Return [x, y] of the center of cell containing provided text 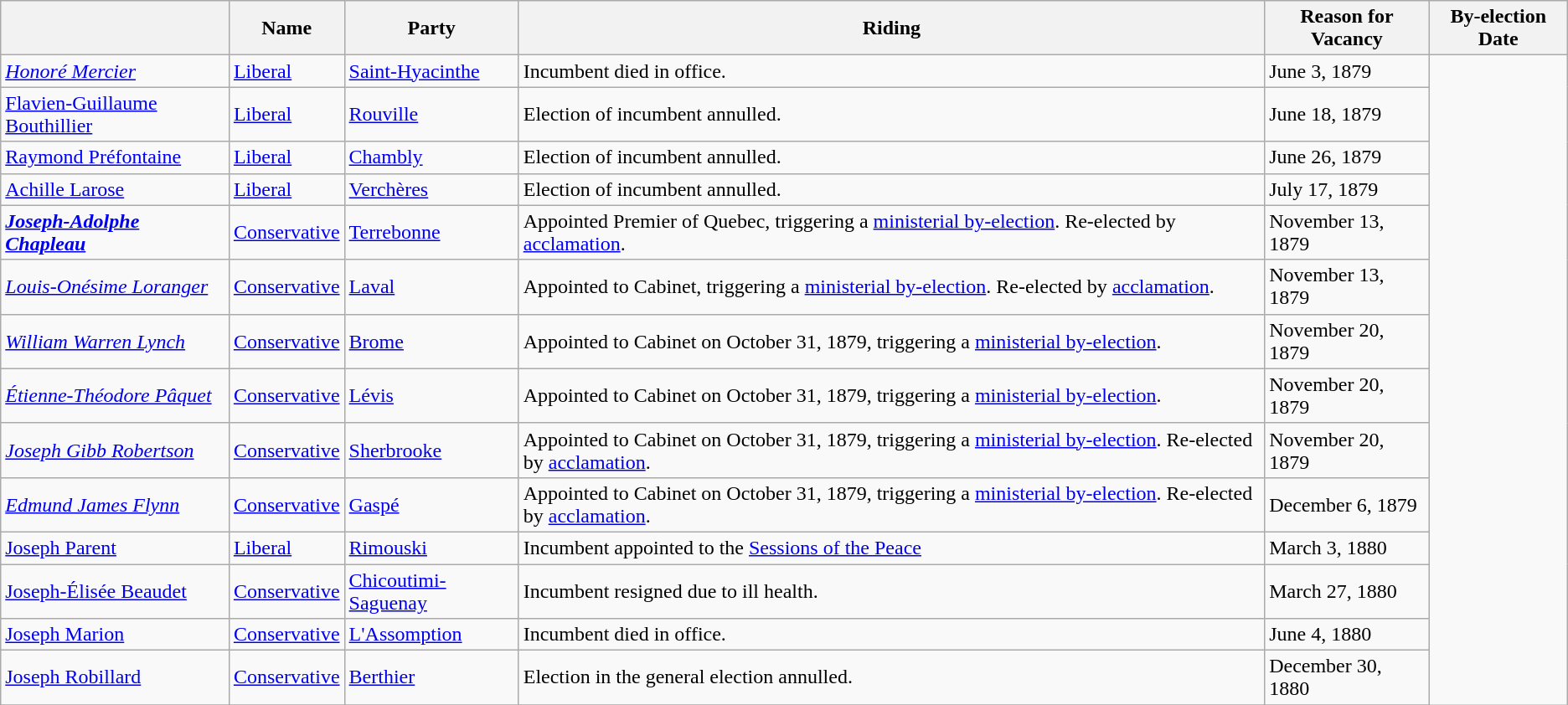
June 4, 1880 [1347, 635]
Gaspé [431, 504]
June 3, 1879 [1347, 71]
Lévis [431, 395]
Sherbrooke [431, 450]
Saint-Hyacinthe [431, 71]
June 26, 1879 [1347, 157]
Joseph-Adolphe Chapleau [116, 233]
December 30, 1880 [1347, 678]
Laval [431, 286]
Étienne-Théodore Pâquet [116, 395]
Joseph Robillard [116, 678]
Joseph Gibb Robertson [116, 450]
June 18, 1879 [1347, 114]
Incumbent appointed to the Sessions of the Peace [891, 548]
Party [431, 28]
Incumbent resigned due to ill health. [891, 591]
Terrebonne [431, 233]
Raymond Préfontaine [116, 157]
By-election Date [1498, 28]
Joseph Parent [116, 548]
March 27, 1880 [1347, 591]
Name [286, 28]
Chicoutimi-Saguenay [431, 591]
Chambly [431, 157]
Reason for Vacancy [1347, 28]
Louis-Onésime Loranger [116, 286]
Achille Larose [116, 189]
Appointed to Cabinet, triggering a ministerial by-election. Re-elected by acclamation. [891, 286]
L'Assomption [431, 635]
Rimouski [431, 548]
Riding [891, 28]
Appointed Premier of Quebec, triggering a ministerial by-election. Re-elected by acclamation. [891, 233]
Joseph-Élisée Beaudet [116, 591]
Election in the general election annulled. [891, 678]
July 17, 1879 [1347, 189]
March 3, 1880 [1347, 548]
Verchères [431, 189]
Flavien-Guillaume Bouthillier [116, 114]
Berthier [431, 678]
Brome [431, 342]
Joseph Marion [116, 635]
Honoré Mercier [116, 71]
December 6, 1879 [1347, 504]
Rouville [431, 114]
Edmund James Flynn [116, 504]
William Warren Lynch [116, 342]
